Return the (X, Y) coordinate for the center point of the cell that contains the specified text.  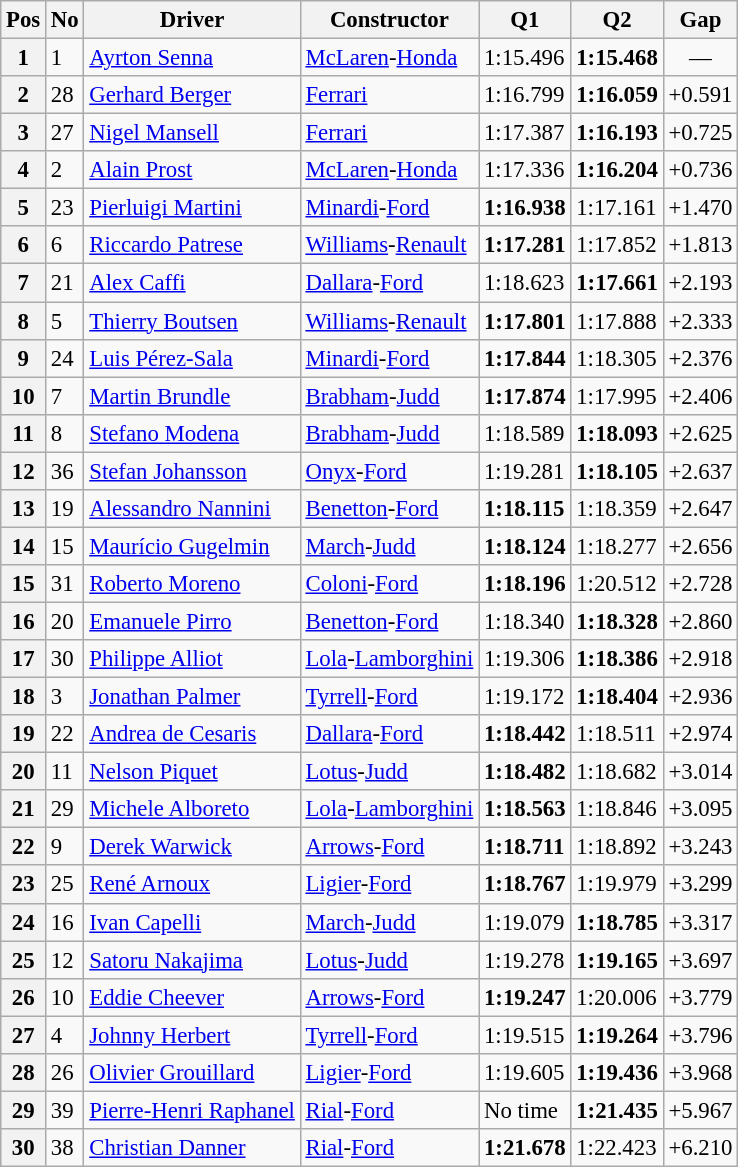
Pierluigi Martini (192, 208)
1:18.359 (617, 509)
No (65, 20)
1:18.511 (617, 734)
+2.333 (700, 321)
1:16.059 (617, 95)
+2.728 (700, 584)
Roberto Moreno (192, 584)
1:17.661 (617, 283)
13 (24, 509)
1:18.767 (525, 885)
1:16.799 (525, 95)
Driver (192, 20)
Alessandro Nannini (192, 509)
Ayrton Senna (192, 58)
1:18.328 (617, 621)
1:18.846 (617, 809)
+2.974 (700, 734)
1:16.193 (617, 133)
+5.967 (700, 1110)
Constructor (389, 20)
1:18.482 (525, 772)
Gap (700, 20)
1:15.468 (617, 58)
+2.936 (700, 697)
1:18.711 (525, 847)
1:18.124 (525, 546)
Derek Warwick (192, 847)
1:18.404 (617, 697)
+3.317 (700, 922)
+0.725 (700, 133)
1:17.888 (617, 321)
1:18.785 (617, 922)
1:22.423 (617, 1148)
Pierre-Henri Raphanel (192, 1110)
+3.014 (700, 772)
1:19.281 (525, 471)
+1.470 (700, 208)
Pos (24, 20)
Philippe Alliot (192, 659)
1:17.336 (525, 170)
1:17.874 (525, 396)
+3.095 (700, 809)
+3.968 (700, 1073)
1:18.623 (525, 283)
14 (24, 546)
1:19.306 (525, 659)
+2.637 (700, 471)
Q2 (617, 20)
Olivier Grouillard (192, 1073)
1:21.678 (525, 1148)
1:17.281 (525, 245)
+2.860 (700, 621)
1:19.278 (525, 960)
+2.918 (700, 659)
René Arnoux (192, 885)
1:20.006 (617, 997)
1:19.247 (525, 997)
1:18.340 (525, 621)
1:18.386 (617, 659)
+3.796 (700, 1035)
1:21.435 (617, 1110)
1:18.589 (525, 433)
1:19.079 (525, 922)
Michele Alboreto (192, 809)
Ivan Capelli (192, 922)
No time (525, 1110)
— (700, 58)
+1.813 (700, 245)
1:17.852 (617, 245)
+2.376 (700, 358)
+0.591 (700, 95)
Emanuele Pirro (192, 621)
1:17.387 (525, 133)
1:18.277 (617, 546)
1:18.563 (525, 809)
1:18.105 (617, 471)
1:18.196 (525, 584)
1:17.844 (525, 358)
Nelson Piquet (192, 772)
+3.243 (700, 847)
1:16.204 (617, 170)
+2.647 (700, 509)
1:18.093 (617, 433)
1:19.436 (617, 1073)
Jonathan Palmer (192, 697)
Satoru Nakajima (192, 960)
+3.299 (700, 885)
Alain Prost (192, 170)
Eddie Cheever (192, 997)
1:19.515 (525, 1035)
+6.210 (700, 1148)
1:19.605 (525, 1073)
Martin Brundle (192, 396)
1:17.161 (617, 208)
Alex Caffi (192, 283)
Stefano Modena (192, 433)
Onyx-Ford (389, 471)
+0.736 (700, 170)
+2.193 (700, 283)
39 (65, 1110)
1:19.165 (617, 960)
Nigel Mansell (192, 133)
+2.406 (700, 396)
38 (65, 1148)
1:18.305 (617, 358)
1:17.995 (617, 396)
1:20.512 (617, 584)
Thierry Boutsen (192, 321)
1:18.442 (525, 734)
Andrea de Cesaris (192, 734)
1:19.172 (525, 697)
Johnny Herbert (192, 1035)
Luis Pérez-Sala (192, 358)
36 (65, 471)
+3.779 (700, 997)
Riccardo Patrese (192, 245)
1:19.979 (617, 885)
+2.656 (700, 546)
Stefan Johansson (192, 471)
1:18.682 (617, 772)
1:17.801 (525, 321)
Christian Danner (192, 1148)
1:19.264 (617, 1035)
1:18.892 (617, 847)
Q1 (525, 20)
Coloni-Ford (389, 584)
1:16.938 (525, 208)
31 (65, 584)
1:15.496 (525, 58)
17 (24, 659)
Maurício Gugelmin (192, 546)
18 (24, 697)
+3.697 (700, 960)
Gerhard Berger (192, 95)
+2.625 (700, 433)
1:18.115 (525, 509)
